Extract the (X, Y) coordinate from the center of the cell holding the provided text.  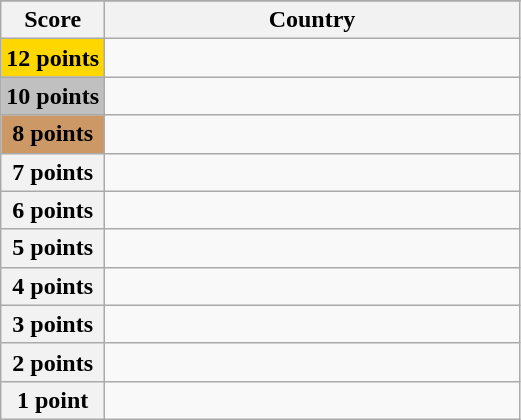
Score (53, 20)
3 points (53, 324)
6 points (53, 210)
8 points (53, 134)
7 points (53, 172)
4 points (53, 286)
12 points (53, 58)
2 points (53, 362)
10 points (53, 96)
1 point (53, 400)
5 points (53, 248)
Country (312, 20)
